Detect which cell encompasses the target text, then output its [x, y] center coordinate. 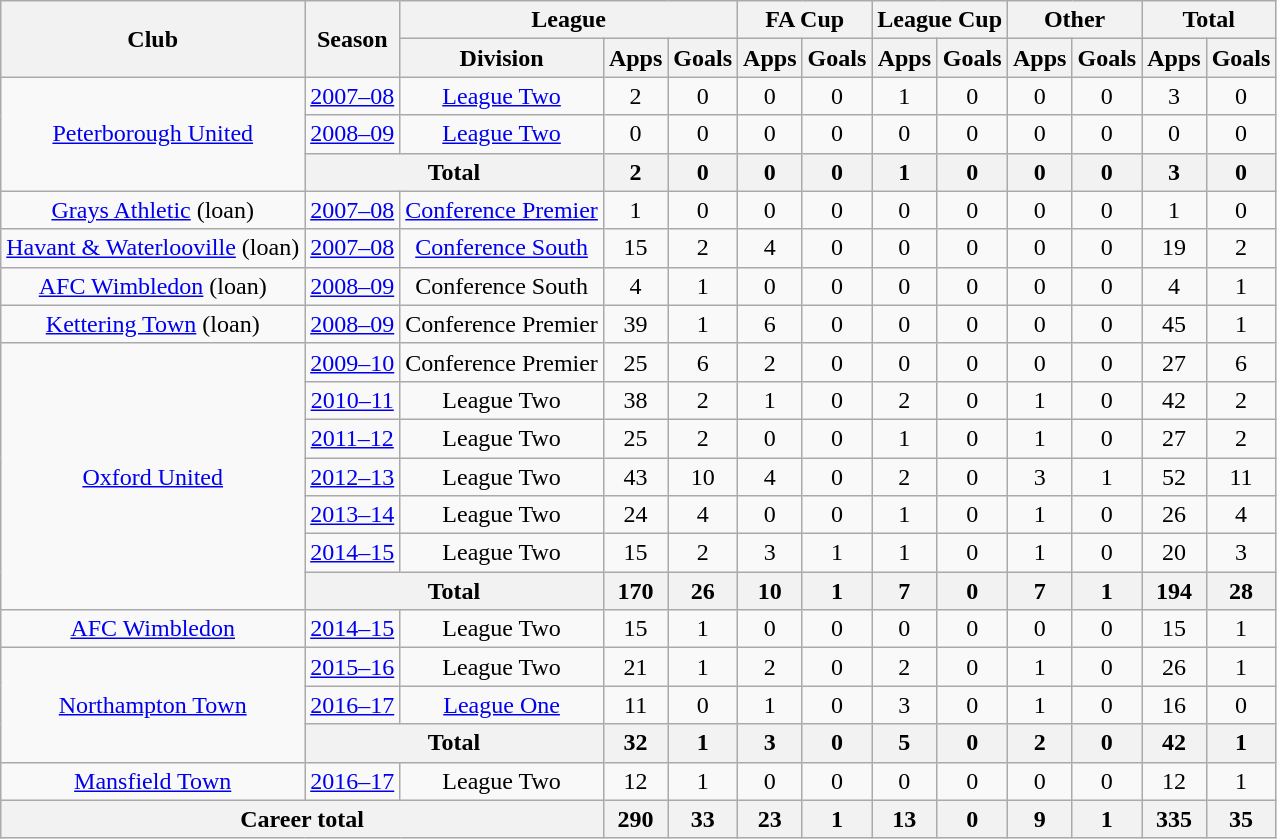
290 [635, 819]
Peterborough United [153, 134]
Career total [302, 819]
35 [1241, 819]
9 [1040, 819]
Kettering Town (loan) [153, 324]
19 [1174, 248]
33 [703, 819]
43 [635, 477]
Club [153, 39]
16 [1174, 705]
League [569, 20]
24 [635, 515]
Mansfield Town [153, 781]
Northampton Town [153, 705]
28 [1241, 591]
2012–13 [352, 477]
39 [635, 324]
AFC Wimbledon (loan) [153, 286]
38 [635, 400]
FA Cup [805, 20]
AFC Wimbledon [153, 629]
52 [1174, 477]
194 [1174, 591]
335 [1174, 819]
League One [502, 705]
Season [352, 39]
League Cup [940, 20]
2013–14 [352, 515]
Other [1075, 20]
Havant & Waterlooville (loan) [153, 248]
32 [635, 743]
Oxford United [153, 476]
20 [1174, 553]
13 [904, 819]
45 [1174, 324]
Division [502, 58]
2009–10 [352, 362]
170 [635, 591]
Grays Athletic (loan) [153, 210]
23 [770, 819]
2015–16 [352, 667]
5 [904, 743]
21 [635, 667]
2011–12 [352, 438]
2010–11 [352, 400]
